Detect which cell encompasses the target text, then output its (X, Y) center coordinate. 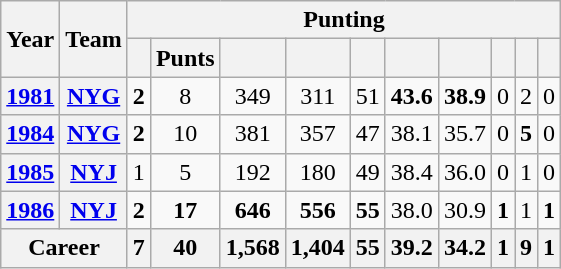
646 (252, 210)
357 (318, 134)
Punts (185, 58)
381 (252, 134)
1986 (30, 210)
Punting (344, 20)
1981 (30, 96)
17 (185, 210)
35.7 (464, 134)
311 (318, 96)
556 (318, 210)
7 (138, 248)
47 (368, 134)
1985 (30, 172)
1,568 (252, 248)
49 (368, 172)
38.1 (412, 134)
40 (185, 248)
38.9 (464, 96)
10 (185, 134)
1984 (30, 134)
180 (318, 172)
39.2 (412, 248)
38.0 (412, 210)
1,404 (318, 248)
349 (252, 96)
192 (252, 172)
51 (368, 96)
43.6 (412, 96)
Team (94, 39)
34.2 (464, 248)
30.9 (464, 210)
36.0 (464, 172)
Career (64, 248)
8 (185, 96)
9 (526, 248)
38.4 (412, 172)
Year (30, 39)
